From the cell containing the given text, extract its center point as (X, Y) coordinate. 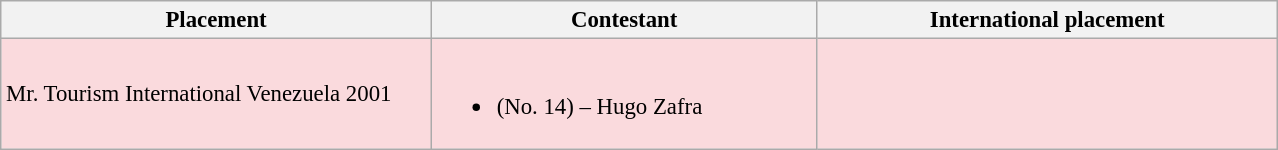
Mr. Tourism International Venezuela 2001 (216, 94)
International placement (1048, 20)
Contestant (624, 20)
(No. 14) – Hugo Zafra (624, 94)
Placement (216, 20)
